Locate the cell with the specified text and output its (x, y) center coordinate. 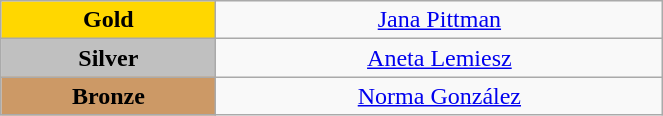
Norma González (440, 96)
Silver (108, 58)
Gold (108, 20)
Aneta Lemiesz (440, 58)
Jana Pittman (440, 20)
Bronze (108, 96)
